Determine the (X, Y) coordinate at the center of the cell enclosing the given text.  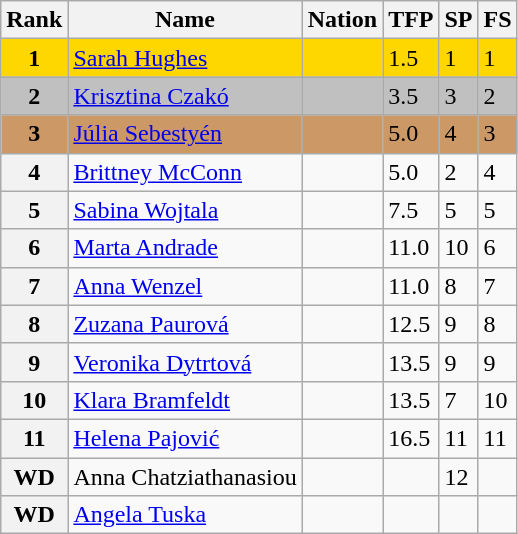
Krisztina Czakó (185, 96)
TFP (411, 20)
Klara Bramfeldt (185, 400)
Brittney McConn (185, 172)
Nation (342, 20)
12.5 (411, 324)
Anna Wenzel (185, 286)
Helena Pajović (185, 438)
Júlia Sebestyén (185, 134)
SP (458, 20)
12 (458, 477)
Marta Andrade (185, 248)
Angela Tuska (185, 515)
Name (185, 20)
3.5 (411, 96)
Anna Chatziathanasiou (185, 477)
Rank (34, 20)
Sabina Wojtala (185, 210)
7.5 (411, 210)
Zuzana Paurová (185, 324)
Veronika Dytrtová (185, 362)
1.5 (411, 58)
FS (498, 20)
Sarah Hughes (185, 58)
16.5 (411, 438)
